Identify which cell holds the provided text, then report its (x, y) central coordinate. 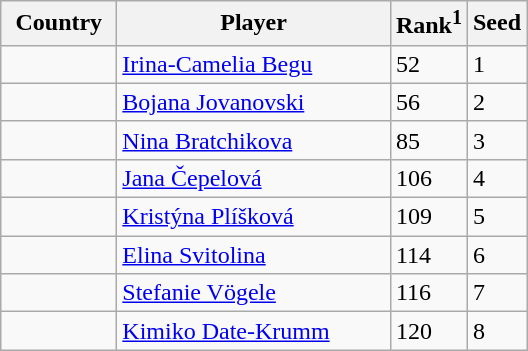
52 (428, 64)
1 (496, 64)
109 (428, 217)
Seed (496, 24)
Rank1 (428, 24)
Kristýna Plíšková (254, 217)
114 (428, 255)
Elina Svitolina (254, 255)
85 (428, 140)
7 (496, 293)
106 (428, 178)
Country (59, 24)
Bojana Jovanovski (254, 102)
Kimiko Date-Krumm (254, 331)
Jana Čepelová (254, 178)
Nina Bratchikova (254, 140)
116 (428, 293)
Player (254, 24)
5 (496, 217)
4 (496, 178)
120 (428, 331)
56 (428, 102)
8 (496, 331)
Irina-Camelia Begu (254, 64)
6 (496, 255)
3 (496, 140)
2 (496, 102)
Stefanie Vögele (254, 293)
